Determine the [X, Y] coordinate at the center of the cell enclosing the given text.  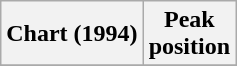
Peakposition [189, 34]
Chart (1994) [72, 34]
